Scan for the cell matching the given text and deliver its [x, y] coordinate at center. 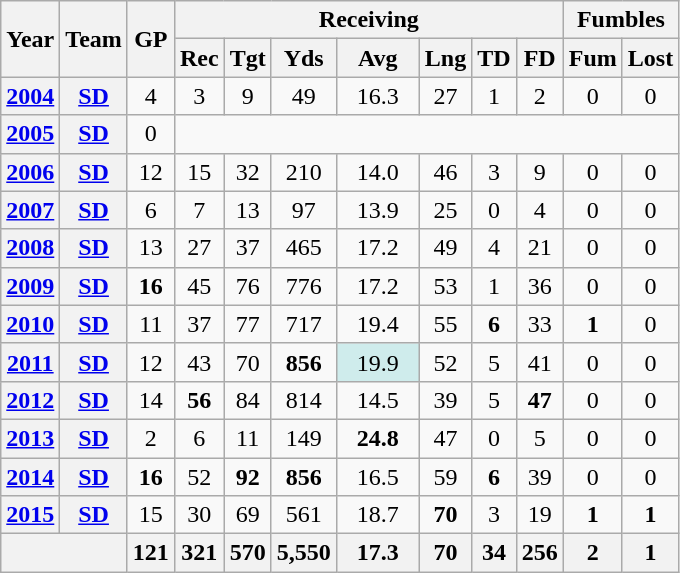
45 [199, 286]
149 [304, 438]
19.9 [378, 362]
30 [199, 515]
2005 [30, 134]
97 [304, 210]
76 [248, 286]
33 [540, 324]
121 [150, 553]
16.5 [378, 477]
717 [304, 324]
55 [445, 324]
Lost [650, 58]
2013 [30, 438]
92 [248, 477]
32 [248, 172]
16.3 [378, 96]
17.3 [378, 553]
Rec [199, 58]
25 [445, 210]
21 [540, 248]
2009 [30, 286]
34 [494, 553]
FD [540, 58]
14.5 [378, 400]
19.4 [378, 324]
Lng [445, 58]
84 [248, 400]
Tgt [248, 58]
2014 [30, 477]
321 [199, 553]
776 [304, 286]
41 [540, 362]
Team [94, 39]
2010 [30, 324]
56 [199, 400]
69 [248, 515]
46 [445, 172]
465 [304, 248]
Yds [304, 58]
2008 [30, 248]
Year [30, 39]
GP [150, 39]
814 [304, 400]
5,550 [304, 553]
43 [199, 362]
59 [445, 477]
19 [540, 515]
210 [304, 172]
18.7 [378, 515]
2012 [30, 400]
Avg [378, 58]
36 [540, 286]
Fumbles [620, 20]
24.8 [378, 438]
53 [445, 286]
2007 [30, 210]
2004 [30, 96]
14 [150, 400]
14.0 [378, 172]
TD [494, 58]
Fum [592, 58]
Receiving [368, 20]
256 [540, 553]
561 [304, 515]
570 [248, 553]
2011 [30, 362]
2015 [30, 515]
77 [248, 324]
2006 [30, 172]
13.9 [378, 210]
7 [199, 210]
